Capture the cell that displays the provided text and extract its (X, Y) central coordinate. 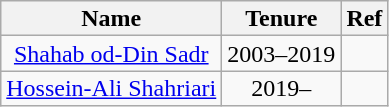
2003–2019 (282, 54)
Hossein-Ali Shahriari (112, 88)
Shahab od-Din Sadr (112, 54)
Name (112, 18)
Ref (364, 18)
2019– (282, 88)
Tenure (282, 18)
